Extract the (X, Y) coordinate from the center of the cell holding the provided text.  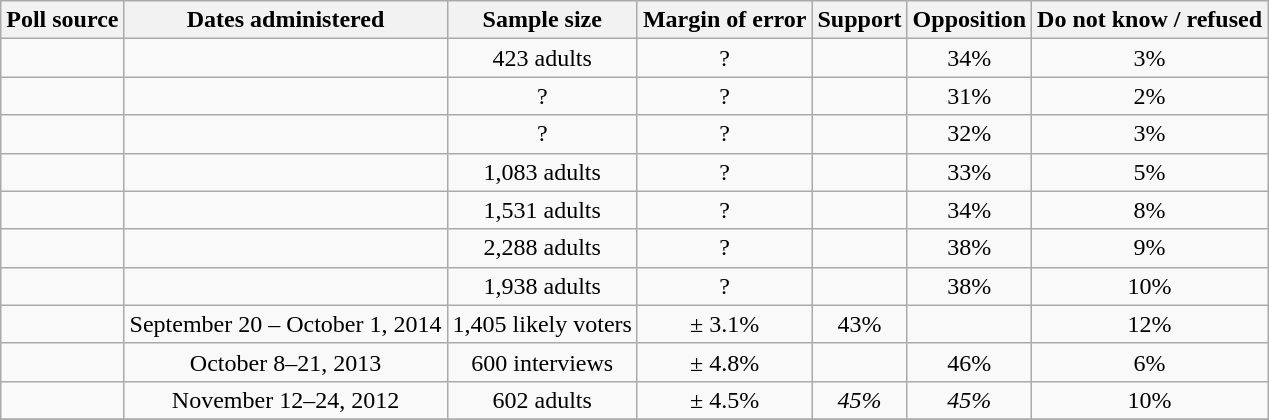
46% (969, 362)
1,938 adults (542, 286)
Do not know / refused (1150, 20)
Margin of error (724, 20)
32% (969, 134)
2% (1150, 96)
5% (1150, 172)
September 20 – October 1, 2014 (286, 324)
1,531 adults (542, 210)
1,405 likely voters (542, 324)
Sample size (542, 20)
Opposition (969, 20)
423 adults (542, 58)
600 interviews (542, 362)
± 4.5% (724, 400)
Poll source (62, 20)
9% (1150, 248)
12% (1150, 324)
33% (969, 172)
± 4.8% (724, 362)
43% (860, 324)
± 3.1% (724, 324)
November 12–24, 2012 (286, 400)
1,083 adults (542, 172)
Dates administered (286, 20)
31% (969, 96)
2,288 adults (542, 248)
8% (1150, 210)
6% (1150, 362)
Support (860, 20)
October 8–21, 2013 (286, 362)
602 adults (542, 400)
